Provide the [x, y] coordinate of the cell's center where the given text is located.  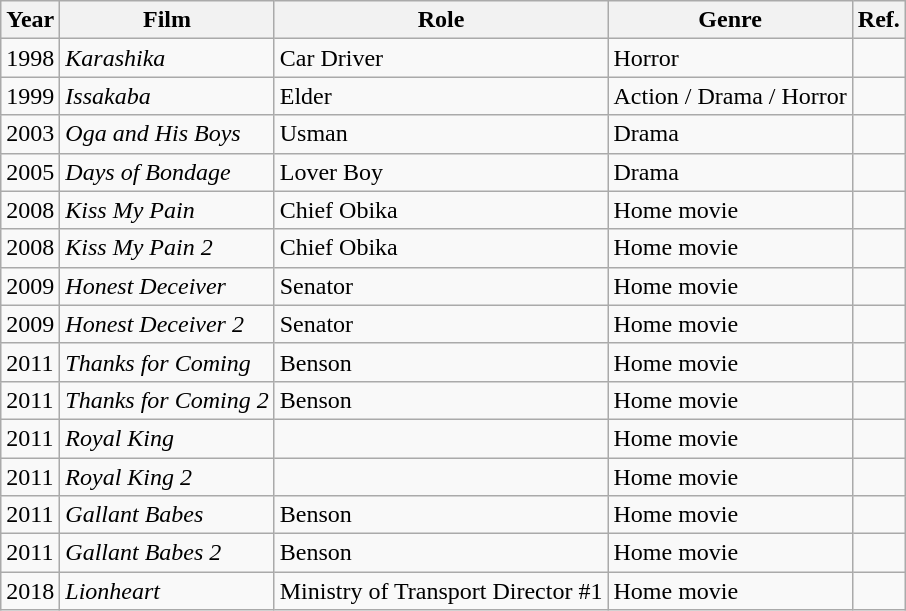
Usman [441, 134]
Horror [730, 58]
Film [167, 20]
Year [30, 20]
Karashika [167, 58]
Car Driver [441, 58]
Royal King [167, 438]
Honest Deceiver [167, 286]
Thanks for Coming 2 [167, 400]
2005 [30, 172]
Days of Bondage [167, 172]
Thanks for Coming [167, 362]
Role [441, 20]
Lionheart [167, 591]
Royal King 2 [167, 477]
Honest Deceiver 2 [167, 324]
Gallant Babes 2 [167, 553]
Oga and His Boys [167, 134]
Lover Boy [441, 172]
Ref. [878, 20]
Kiss My Pain [167, 210]
2003 [30, 134]
Elder [441, 96]
Gallant Babes [167, 515]
Genre [730, 20]
1999 [30, 96]
1998 [30, 58]
Action / Drama / Horror [730, 96]
2018 [30, 591]
Ministry of Transport Director #1 [441, 591]
Kiss My Pain 2 [167, 248]
Issakaba [167, 96]
